Provide the (x, y) coordinate of the cell's center where the given text is located.  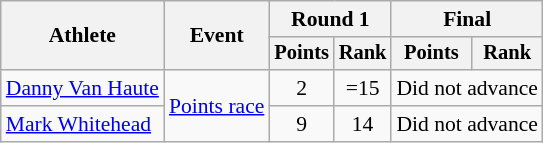
Danny Van Haute (82, 88)
14 (363, 124)
9 (301, 124)
Event (216, 36)
Final (467, 19)
Round 1 (330, 19)
Points race (216, 106)
2 (301, 88)
Mark Whitehead (82, 124)
Athlete (82, 36)
=15 (363, 88)
